Output the [X, Y] coordinate of the center of the cell containing the given text.  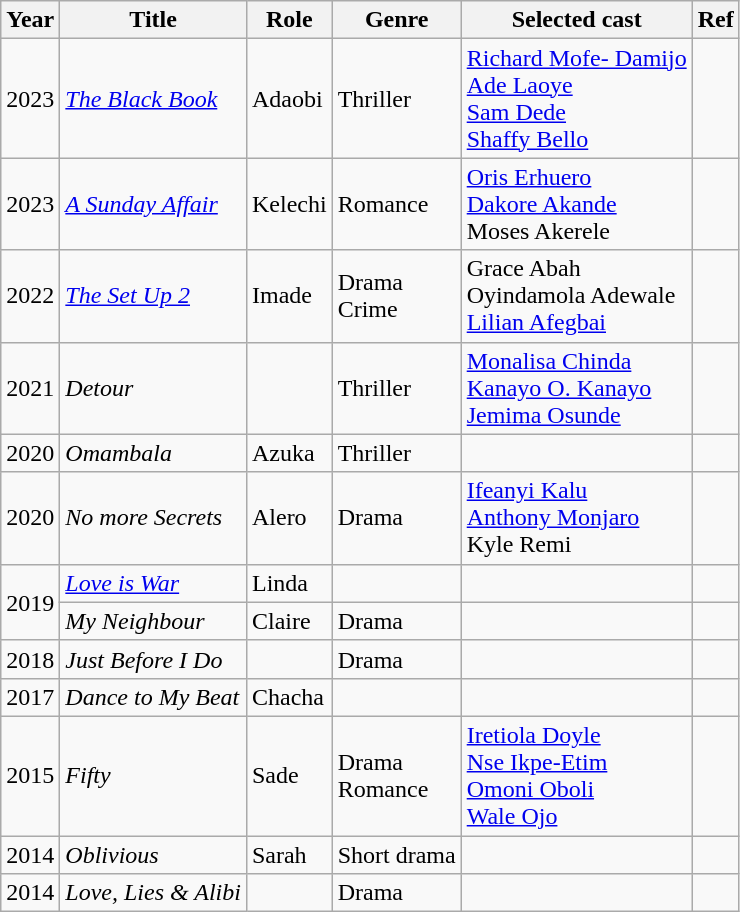
Love is War [154, 583]
The Black Book [154, 98]
My Neighbour [154, 621]
Selected cast [576, 20]
Oris ErhueroDakore AkandeMoses Akerele [576, 204]
Richard Mofe- DamijoAde LaoyeSam DedeShaffy Bello [576, 98]
Dance to My Beat [154, 697]
Claire [289, 621]
Role [289, 20]
2019 [30, 602]
Year [30, 20]
Title [154, 20]
Grace AbahOyindamola AdewaleLilian Afegbai [576, 296]
Fifty [154, 776]
A Sunday Affair [154, 204]
Azuka [289, 453]
The Set Up 2 [154, 296]
2017 [30, 697]
DramaRomance [396, 776]
Imade [289, 296]
Monalisa ChindaKanayo O. KanayoJemima Osunde [576, 388]
Oblivious [154, 855]
Love, Lies & Alibi [154, 893]
Sarah [289, 855]
Romance [396, 204]
Omambala [154, 453]
2022 [30, 296]
Alero [289, 518]
Detour [154, 388]
No more Secrets [154, 518]
Ifeanyi KaluAnthony MonjaroKyle Remi [576, 518]
Iretiola DoyleNse Ikpe-EtimOmoni OboliWale Ojo [576, 776]
Chacha [289, 697]
Kelechi [289, 204]
Adaobi [289, 98]
Short drama [396, 855]
2021 [30, 388]
2018 [30, 659]
Sade [289, 776]
Genre [396, 20]
Just Before I Do [154, 659]
Linda [289, 583]
2015 [30, 776]
Ref [716, 20]
DramaCrime [396, 296]
